Scan for the cell matching the given text and deliver its [x, y] coordinate at center. 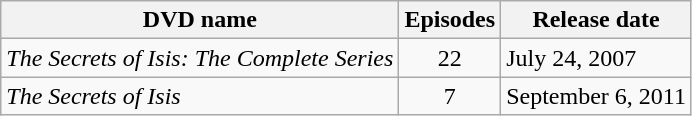
The Secrets of Isis: The Complete Series [200, 58]
7 [450, 96]
DVD name [200, 20]
The Secrets of Isis [200, 96]
September 6, 2011 [596, 96]
July 24, 2007 [596, 58]
Episodes [450, 20]
Release date [596, 20]
22 [450, 58]
